For the text-containing cell, return its midpoint in [X, Y] coordinate format. 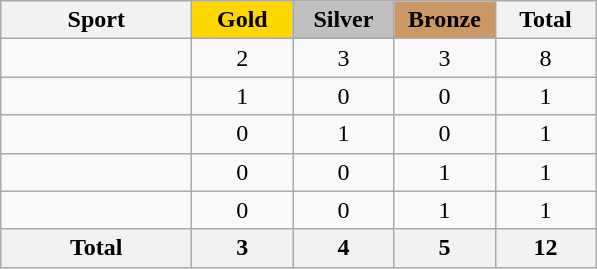
4 [344, 248]
8 [546, 58]
Bronze [444, 20]
Silver [344, 20]
12 [546, 248]
Sport [96, 20]
2 [242, 58]
Gold [242, 20]
5 [444, 248]
